Detect which cell encompasses the target text, then output its [X, Y] center coordinate. 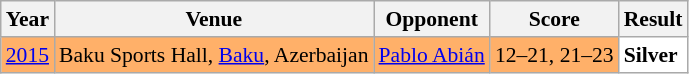
Opponent [432, 19]
Venue [214, 19]
Baku Sports Hall, Baku, Azerbaijan [214, 55]
Pablo Abián [432, 55]
Silver [654, 55]
12–21, 21–23 [554, 55]
2015 [28, 55]
Score [554, 19]
Result [654, 19]
Year [28, 19]
